Find where the given text appears and provide that cell's center as [x, y] coordinate. 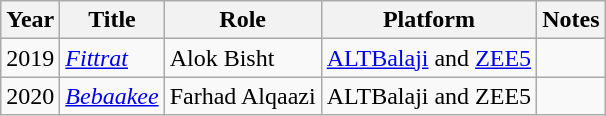
Title [112, 20]
Year [30, 20]
Alok Bisht [242, 58]
Notes [571, 20]
2019 [30, 58]
Role [242, 20]
Bebaakee [112, 96]
2020 [30, 96]
Platform [428, 20]
Farhad Alqaazi [242, 96]
Fittrat [112, 58]
